Extract the [X, Y] coordinate from the center of the cell holding the provided text.  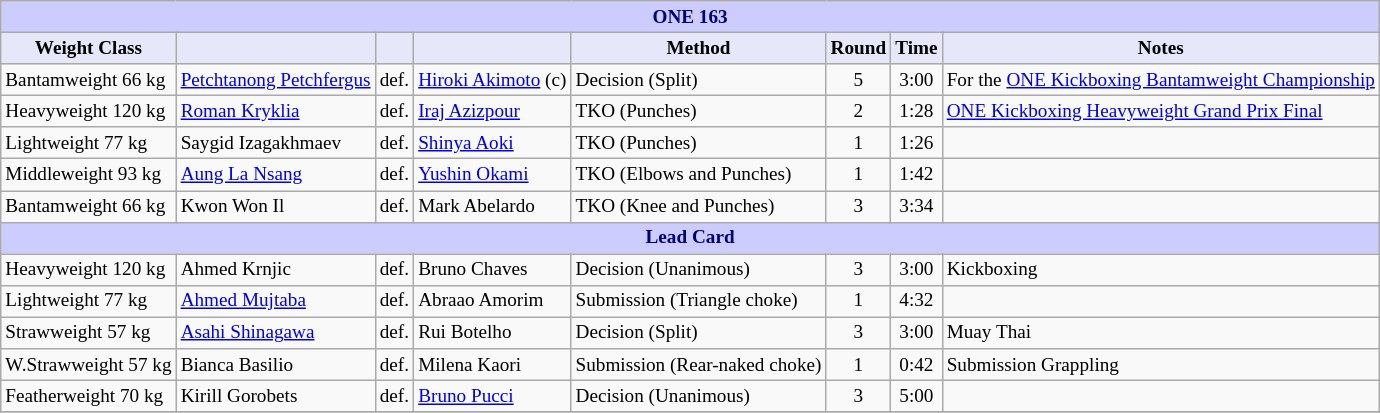
1:26 [916, 143]
0:42 [916, 365]
Saygid Izagakhmaev [276, 143]
Aung La Nsang [276, 175]
Rui Botelho [492, 333]
Ahmed Mujtaba [276, 301]
Hiroki Akimoto (c) [492, 80]
Notes [1160, 48]
Bianca Basilio [276, 365]
Kirill Gorobets [276, 396]
Kwon Won Il [276, 206]
Lead Card [690, 238]
3:34 [916, 206]
Weight Class [88, 48]
Featherweight 70 kg [88, 396]
W.Strawweight 57 kg [88, 365]
Asahi Shinagawa [276, 333]
Submission (Rear-naked choke) [698, 365]
ONE 163 [690, 17]
Abraao Amorim [492, 301]
5 [858, 80]
ONE Kickboxing Heavyweight Grand Prix Final [1160, 111]
Strawweight 57 kg [88, 333]
Muay Thai [1160, 333]
TKO (Knee and Punches) [698, 206]
Mark Abelardo [492, 206]
Petchtanong Petchfergus [276, 80]
4:32 [916, 301]
Time [916, 48]
1:28 [916, 111]
Method [698, 48]
For the ONE Kickboxing Bantamweight Championship [1160, 80]
Roman Kryklia [276, 111]
Iraj Azizpour [492, 111]
2 [858, 111]
Middleweight 93 kg [88, 175]
Ahmed Krnjic [276, 270]
Kickboxing [1160, 270]
1:42 [916, 175]
5:00 [916, 396]
Shinya Aoki [492, 143]
Submission (Triangle choke) [698, 301]
Yushin Okami [492, 175]
Round [858, 48]
Bruno Pucci [492, 396]
Submission Grappling [1160, 365]
Bruno Chaves [492, 270]
TKO (Elbows and Punches) [698, 175]
Milena Kaori [492, 365]
